Identify which cell holds the provided text, then report its [X, Y] central coordinate. 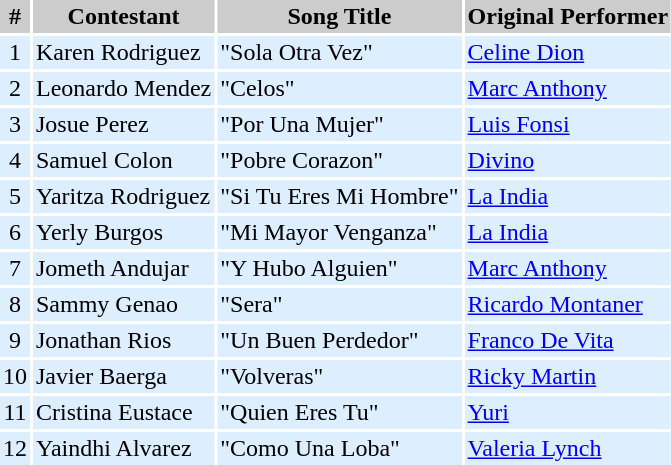
2 [15, 88]
"Como Una Loba" [339, 448]
9 [15, 340]
12 [15, 448]
"Celos" [339, 88]
"Y Hubo Alguien" [339, 268]
"Pobre Corazon" [339, 160]
Jometh Andujar [124, 268]
4 [15, 160]
"Sola Otra Vez" [339, 52]
Song Title [339, 16]
11 [15, 412]
Josue Perez [124, 124]
"Quien Eres Tu" [339, 412]
7 [15, 268]
Cristina Eustace [124, 412]
Sammy Genao [124, 304]
Yaindhi Alvarez [124, 448]
Contestant [124, 16]
"Por Una Mujer" [339, 124]
1 [15, 52]
Samuel Colon [124, 160]
6 [15, 232]
"Mi Mayor Venganza" [339, 232]
Yaritza Rodriguez [124, 196]
Javier Baerga [124, 376]
Jonathan Rios [124, 340]
Yerly Burgos [124, 232]
3 [15, 124]
8 [15, 304]
5 [15, 196]
"Volveras" [339, 376]
Leonardo Mendez [124, 88]
"Un Buen Perdedor" [339, 340]
# [15, 16]
"Sera" [339, 304]
10 [15, 376]
Karen Rodriguez [124, 52]
"Si Tu Eres Mi Hombre" [339, 196]
